Locate the cell with the specified text and output its (X, Y) center coordinate. 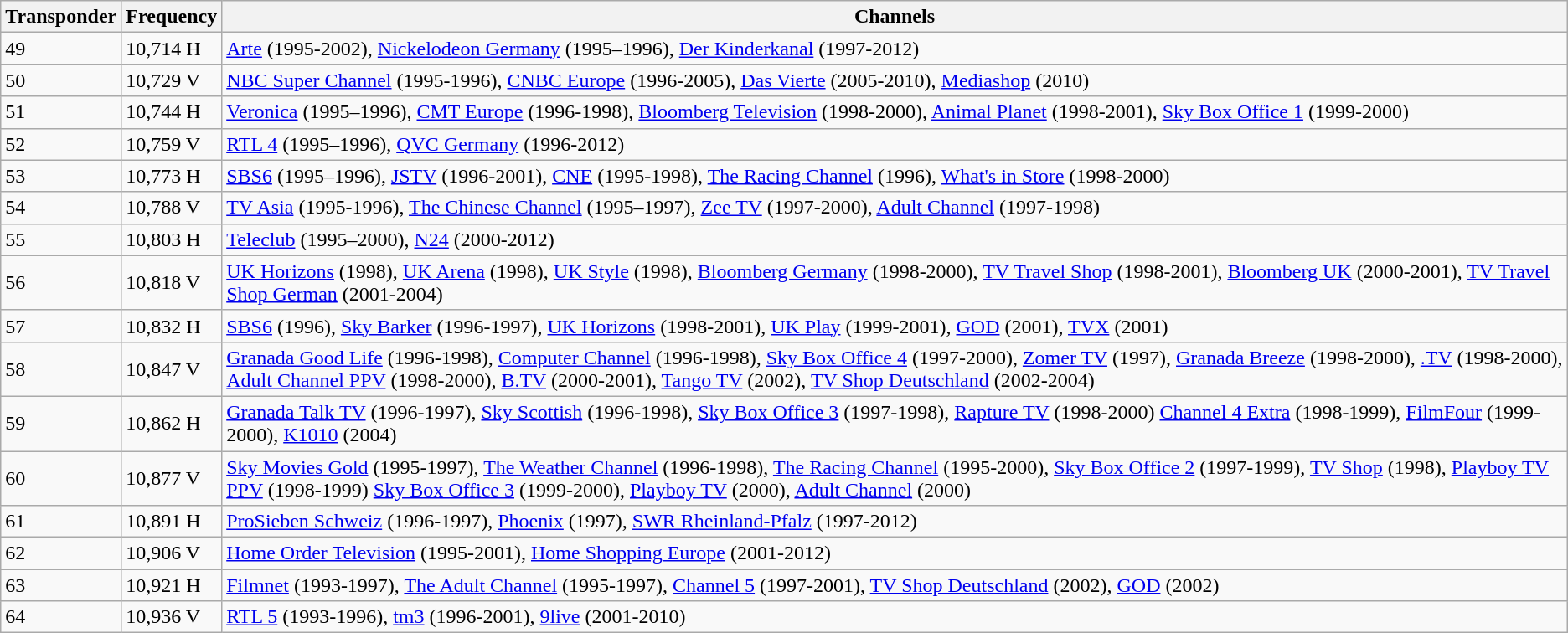
Channels (895, 17)
Teleclub (1995–2000), N24 (2000-2012) (895, 239)
10,832 H (172, 326)
10,729 V (172, 80)
62 (61, 553)
58 (61, 368)
10,891 H (172, 522)
10,773 H (172, 176)
10,788 V (172, 208)
10,803 H (172, 239)
10,714 H (172, 49)
61 (61, 522)
10,744 H (172, 112)
52 (61, 144)
50 (61, 80)
RTL 4 (1995–1996), QVC Germany (1996-2012) (895, 144)
10,936 V (172, 617)
NBC Super Channel (1995-1996), CNBC Europe (1996-2005), Das Vierte (2005-2010), Mediashop (2010) (895, 80)
ProSieben Schweiz (1996-1997), Phoenix (1997), SWR Rheinland-Pfalz (1997-2012) (895, 522)
10,906 V (172, 553)
TV Asia (1995-1996), The Chinese Channel (1995–1997), Zee TV (1997-2000), Adult Channel (1997-1998) (895, 208)
49 (61, 49)
Arte (1995-2002), Nickelodeon Germany (1995–1996), Der Kinderkanal (1997-2012) (895, 49)
55 (61, 239)
10,921 H (172, 585)
10,862 H (172, 424)
63 (61, 585)
SBS6 (1995–1996), JSTV (1996-2001), CNE (1995-1998), The Racing Channel (1996), What's in Store (1998-2000) (895, 176)
10,818 V (172, 283)
51 (61, 112)
10,759 V (172, 144)
Transponder (61, 17)
RTL 5 (1993-1996), tm3 (1996-2001), 9live (2001-2010) (895, 617)
10,847 V (172, 368)
64 (61, 617)
SBS6 (1996), Sky Barker (1996-1997), UK Horizons (1998-2001), UK Play (1999-2001), GOD (2001), TVX (2001) (895, 326)
Veronica (1995–1996), CMT Europe (1996-1998), Bloomberg Television (1998-2000), Animal Planet (1998-2001), Sky Box Office 1 (1999-2000) (895, 112)
54 (61, 208)
56 (61, 283)
Filmnet (1993-1997), The Adult Channel (1995-1997), Channel 5 (1997-2001), TV Shop Deutschland (2002), GOD (2002) (895, 585)
59 (61, 424)
Frequency (172, 17)
53 (61, 176)
57 (61, 326)
10,877 V (172, 477)
Home Order Television (1995-2001), Home Shopping Europe (2001-2012) (895, 553)
60 (61, 477)
